Find where the given text appears and provide that cell's center as (X, Y) coordinate. 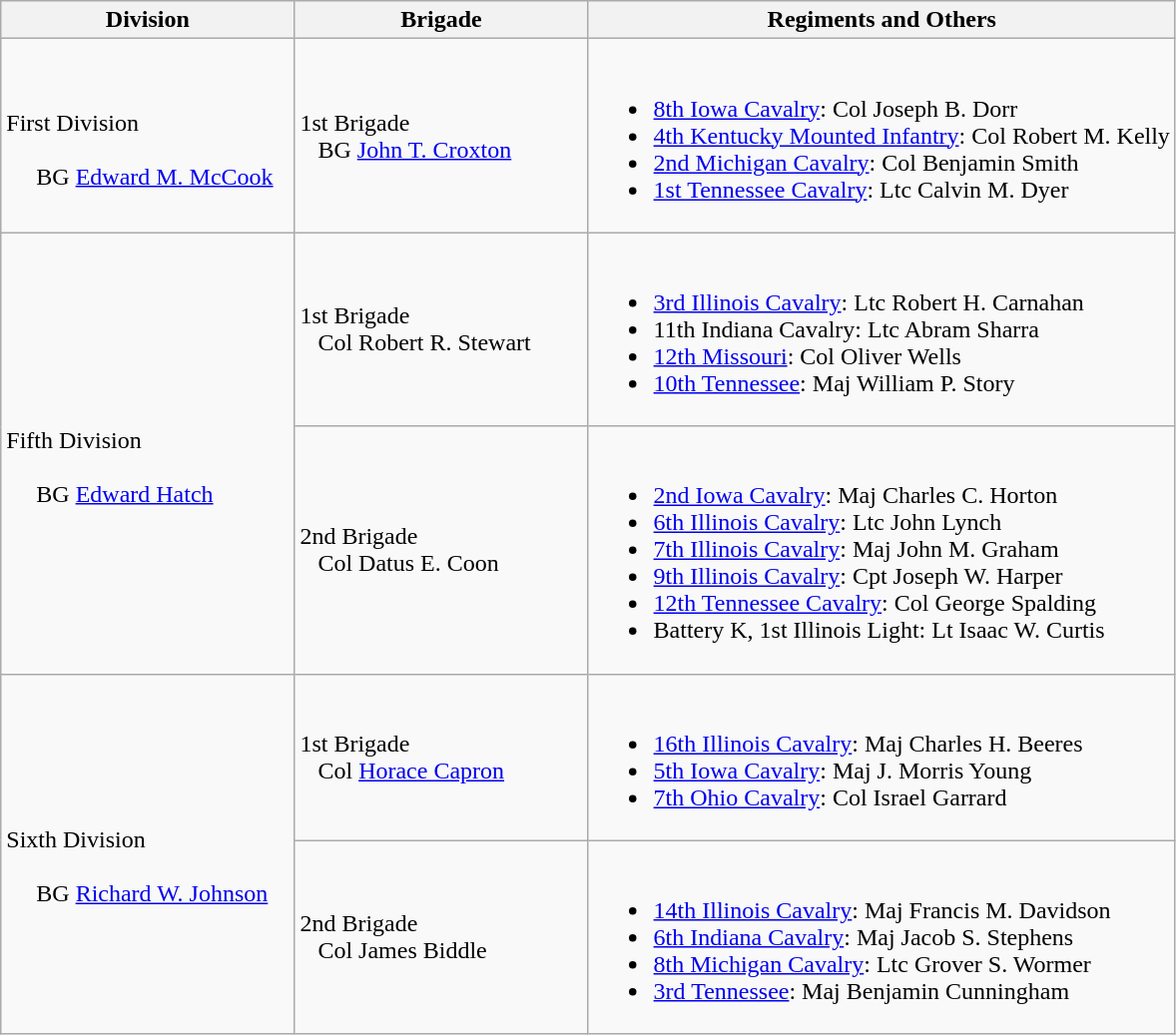
1st Brigade BG John T. Croxton (441, 136)
Regiments and Others (882, 20)
2nd Brigade Col Datus E. Coon (441, 550)
2nd Brigade Col James Biddle (441, 937)
Fifth Division BG Edward Hatch (148, 453)
Brigade (441, 20)
16th Illinois Cavalry: Maj Charles H. Beeres5th Iowa Cavalry: Maj J. Morris Young7th Ohio Cavalry: Col Israel Garrard (882, 757)
3rd Illinois Cavalry: Ltc Robert H. Carnahan11th Indiana Cavalry: Ltc Abram Sharra12th Missouri: Col Oliver Wells10th Tennessee: Maj William P. Story (882, 329)
1st Brigade Col Robert R. Stewart (441, 329)
Sixth Division BG Richard W. Johnson (148, 854)
1st Brigade Col Horace Capron (441, 757)
Division (148, 20)
First Division BG Edward M. McCook (148, 136)
